Capture the cell that displays the provided text and extract its [X, Y] central coordinate. 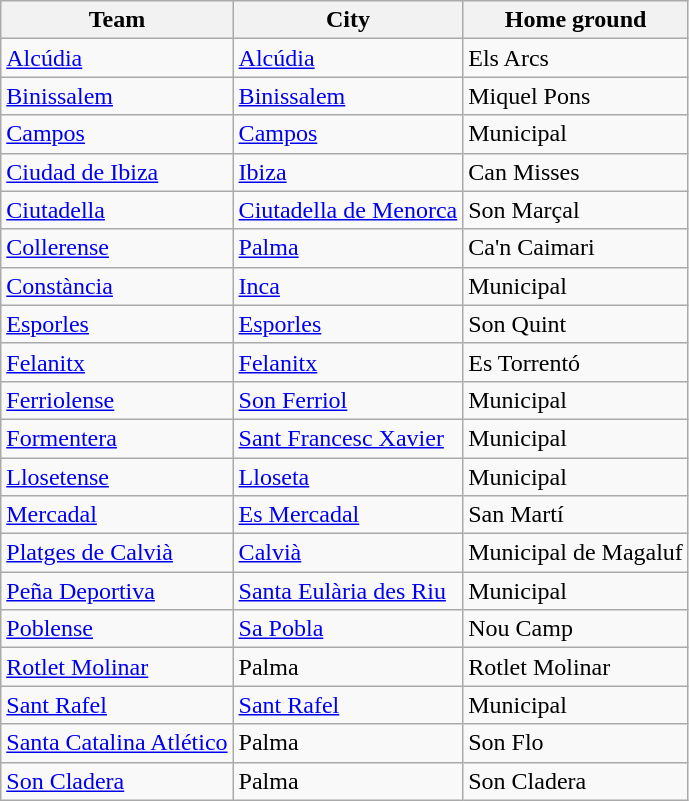
Ciutadella [117, 210]
Els Arcs [576, 58]
Municipal de Magaluf [576, 553]
Platges de Calvià [117, 553]
Home ground [576, 20]
Sa Pobla [348, 629]
Mercadal [117, 515]
Santa Catalina Atlético [117, 743]
Son Quint [576, 324]
Formentera [117, 438]
Nou Camp [576, 629]
Calvià [348, 553]
Miquel Pons [576, 96]
Constància [117, 286]
City [348, 20]
Ciutadella de Menorca [348, 210]
Llosetense [117, 477]
Team [117, 20]
Ibiza [348, 172]
Son Flo [576, 743]
Ciudad de Ibiza [117, 172]
San Martí [576, 515]
Inca [348, 286]
Can Misses [576, 172]
Ca'n Caimari [576, 248]
Es Mercadal [348, 515]
Poblense [117, 629]
Santa Eulària des Riu [348, 591]
Lloseta [348, 477]
Es Torrentó [576, 362]
Sant Francesc Xavier [348, 438]
Son Marçal [576, 210]
Son Ferriol [348, 400]
Collerense [117, 248]
Ferriolense [117, 400]
Peña Deportiva [117, 591]
